Identify which cell holds the provided text, then report its (x, y) central coordinate. 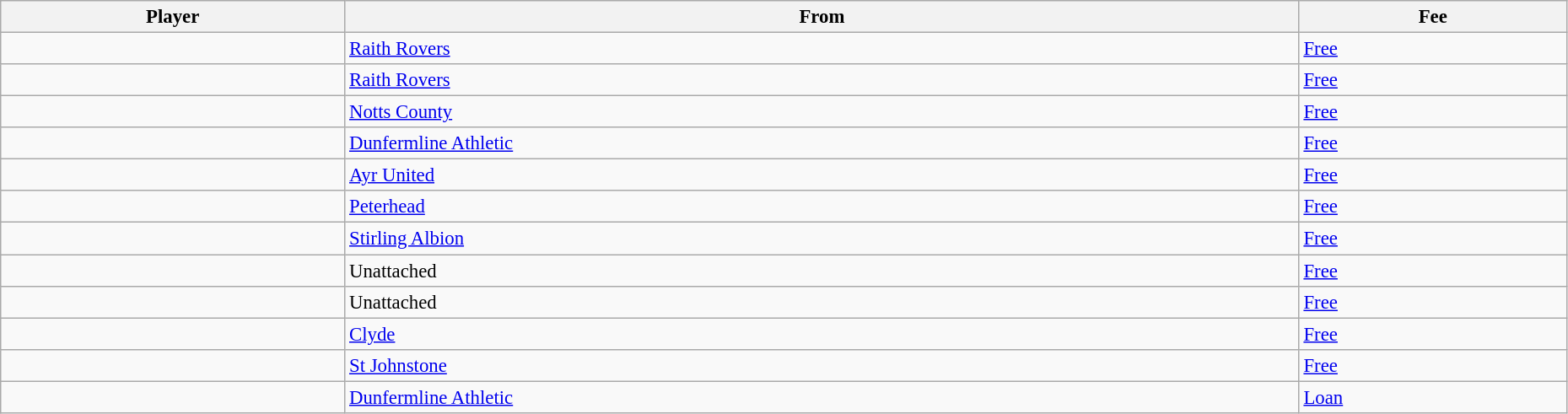
From (822, 17)
Peterhead (822, 207)
Notts County (822, 112)
Fee (1432, 17)
Loan (1432, 397)
Player (173, 17)
Stirling Albion (822, 239)
St Johnstone (822, 365)
Clyde (822, 334)
Ayr United (822, 175)
